Identify which cell holds the provided text, then report its [X, Y] central coordinate. 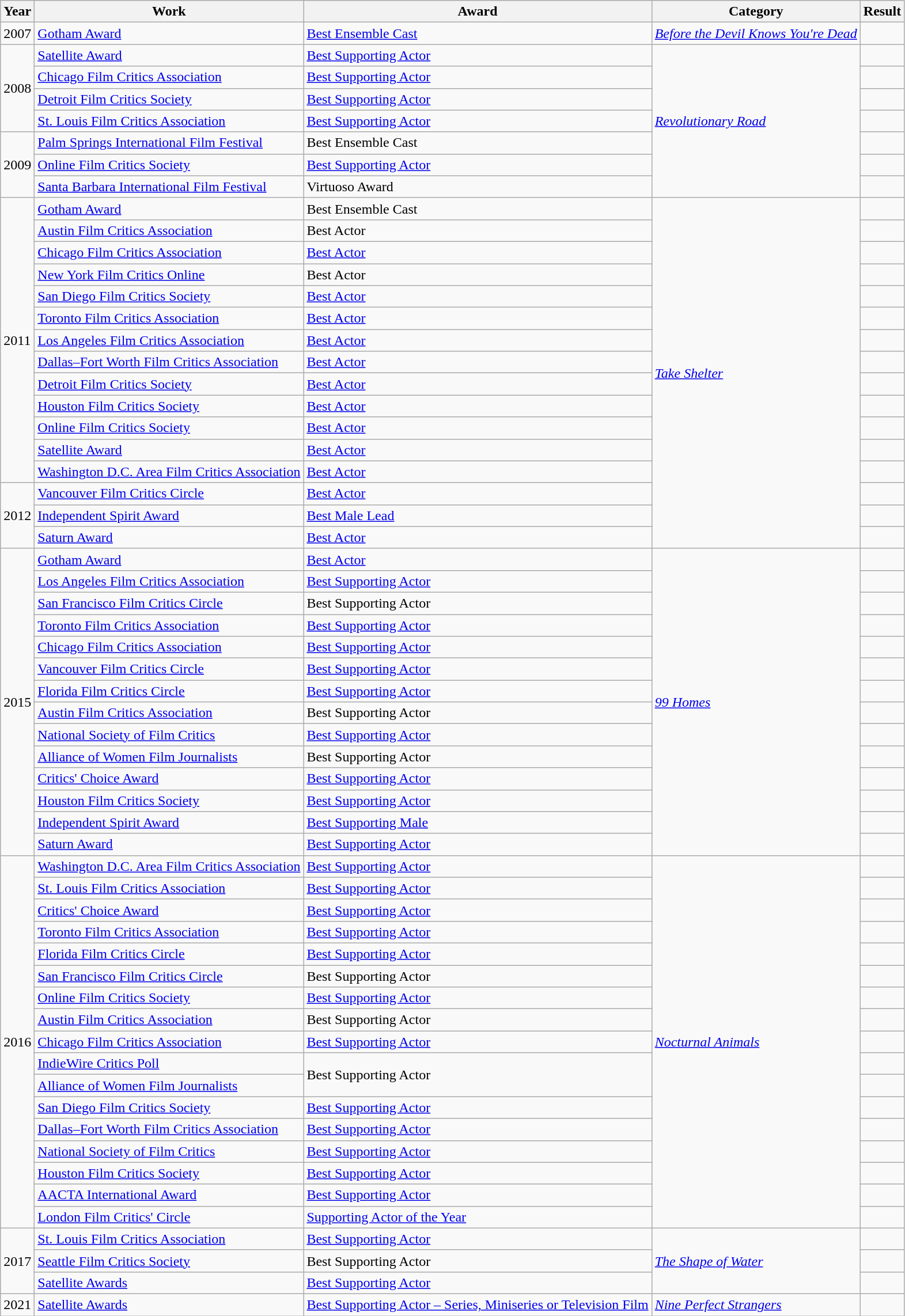
Award [478, 12]
2009 [17, 165]
2015 [17, 701]
Before the Devil Knows You're Dead [756, 33]
Supporting Actor of the Year [478, 1217]
Santa Barbara International Film Festival [169, 187]
IndieWire Critics Poll [169, 1064]
Take Shelter [756, 373]
2011 [17, 340]
Nine Perfect Strangers [756, 1304]
2016 [17, 1041]
2017 [17, 1261]
Category [756, 12]
Year [17, 12]
2021 [17, 1304]
Seattle Film Critics Society [169, 1261]
AACTA International Award [169, 1195]
Best Male Lead [478, 515]
Nocturnal Animals [756, 1041]
New York Film Critics Online [169, 275]
The Shape of Water [756, 1261]
Best Supporting Male [478, 822]
Virtuoso Award [478, 187]
Work [169, 12]
Palm Springs International Film Festival [169, 143]
Revolutionary Road [756, 121]
Best Supporting Actor – Series, Miniseries or Television Film [478, 1304]
Result [882, 12]
99 Homes [756, 701]
2012 [17, 515]
2008 [17, 88]
2007 [17, 33]
London Film Critics' Circle [169, 1217]
